For the text-containing cell, return its midpoint in (x, y) coordinate format. 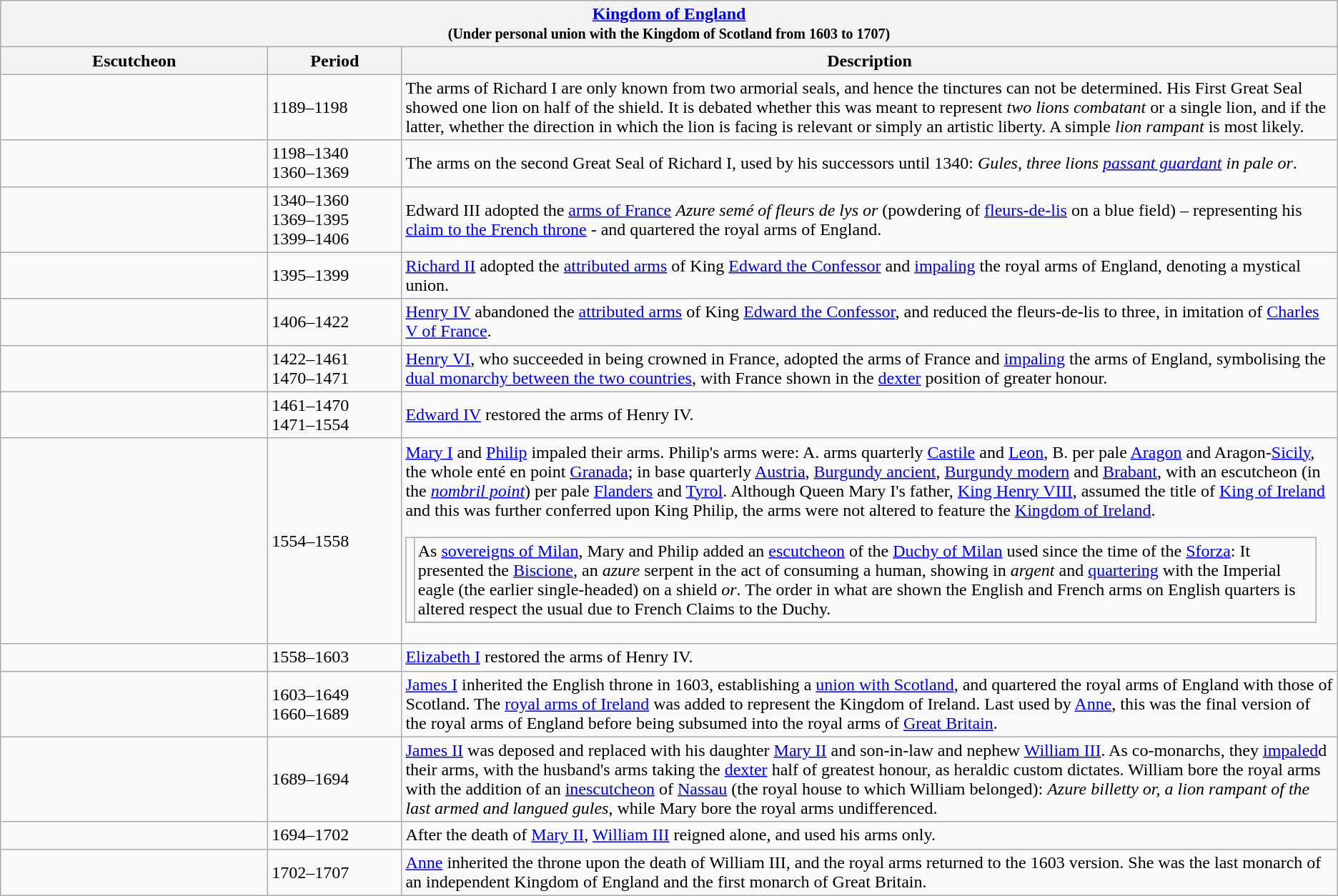
1422–14611470–1471 (334, 369)
1702–1707 (334, 872)
1603–16491660–1689 (334, 704)
Henry IV abandoned the attributed arms of King Edward the Confessor, and reduced the fleurs-de-lis to three, in imitation of Charles V of France. (869, 322)
1189–1198 (334, 107)
Richard II adopted the attributed arms of King Edward the Confessor and impaling the royal arms of England, denoting a mystical union. (869, 276)
1694–1702 (334, 835)
1554–1558 (334, 541)
Kingdom of England(Under personal union with the Kingdom of Scotland from 1603 to 1707) (669, 24)
Period (334, 61)
1198–13401360–1369 (334, 163)
Elizabeth I restored the arms of Henry IV. (869, 657)
Description (869, 61)
1558–1603 (334, 657)
1461–14701471–1554 (334, 414)
1689–1694 (334, 779)
1395–1399 (334, 276)
1406–1422 (334, 322)
1340–13601369–13951399–1406 (334, 219)
Edward IV restored the arms of Henry IV. (869, 414)
Escutcheon (134, 61)
The arms on the second Great Seal of Richard I, used by his successors until 1340: Gules, three lions passant guardant in pale or. (869, 163)
After the death of Mary II, William III reigned alone, and used his arms only. (869, 835)
